Search for the cell housing the specified text and yield its [X, Y] center coordinate. 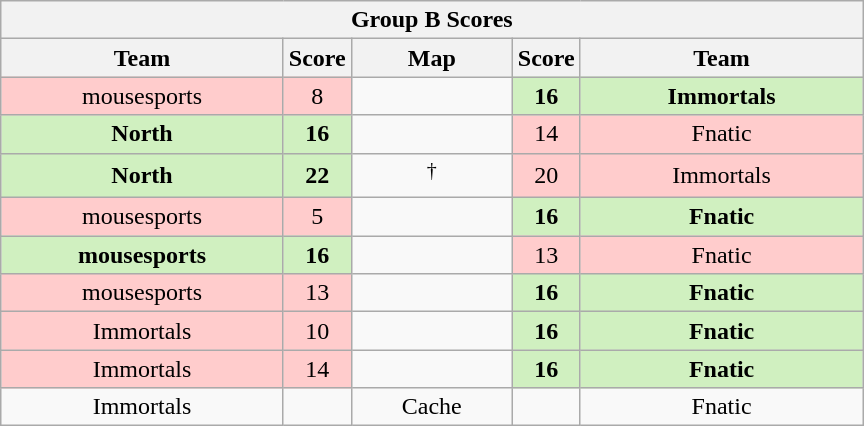
Group B Scores [432, 20]
† [432, 176]
20 [546, 176]
22 [317, 176]
Cache [432, 407]
Map [432, 58]
8 [317, 96]
5 [317, 217]
10 [317, 331]
